Extract the [X, Y] coordinate from the center of the cell holding the provided text.  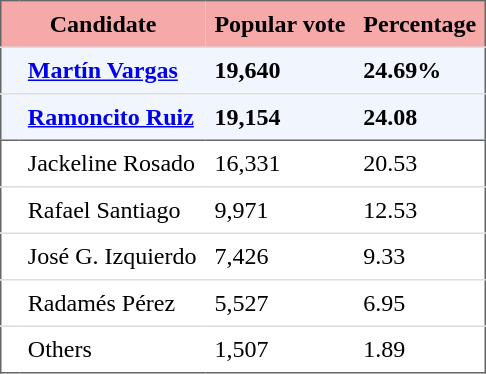
9.33 [420, 256]
24.08 [420, 117]
Candidate [102, 24]
Radamés Pérez [112, 303]
Percentage [420, 24]
7,426 [280, 256]
Popular vote [280, 24]
Ramoncito Ruiz [112, 117]
Jackeline Rosado [112, 163]
24.69% [420, 70]
20.53 [420, 163]
Rafael Santiago [112, 210]
Others [112, 349]
19,640 [280, 70]
9,971 [280, 210]
Martín Vargas [112, 70]
1.89 [420, 349]
6.95 [420, 303]
12.53 [420, 210]
5,527 [280, 303]
José G. Izquierdo [112, 256]
16,331 [280, 163]
19,154 [280, 117]
1,507 [280, 349]
